Capture the cell that displays the provided text and extract its [x, y] central coordinate. 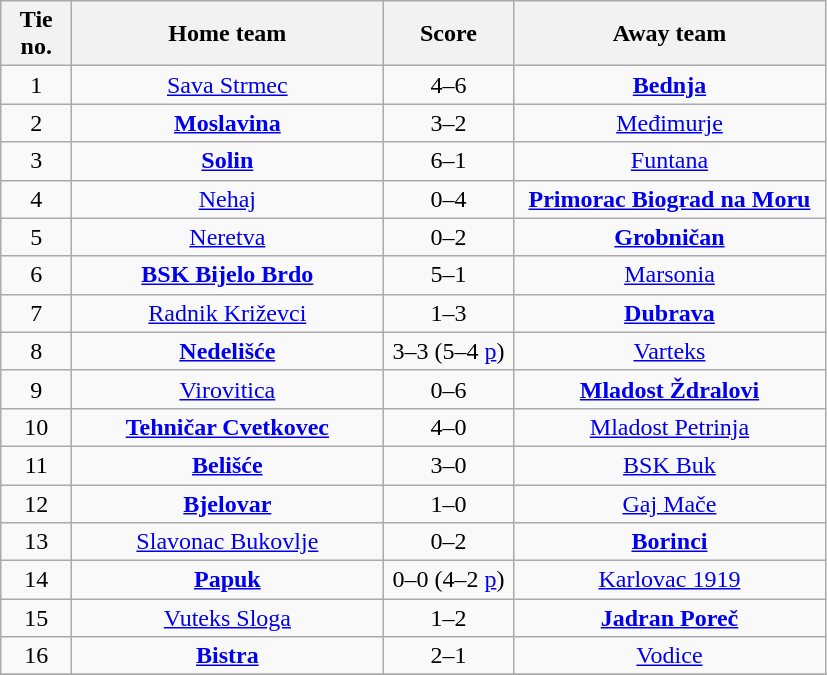
Jadran Poreč [670, 618]
4 [36, 199]
Borinci [670, 542]
3–0 [448, 465]
1–2 [448, 618]
8 [36, 351]
BSK Bijelo Brdo [228, 275]
Primorac Biograd na Moru [670, 199]
1–0 [448, 503]
3–2 [448, 123]
Virovitica [228, 389]
Home team [228, 34]
15 [36, 618]
0–0 (4–2 p) [448, 580]
Bjelovar [228, 503]
3–3 (5–4 p) [448, 351]
14 [36, 580]
Mladost Petrinja [670, 427]
Tehničar Cvetkovec [228, 427]
5–1 [448, 275]
4–6 [448, 85]
Score [448, 34]
Varteks [670, 351]
Belišće [228, 465]
Sava Strmec [228, 85]
0–6 [448, 389]
Vodice [670, 656]
Bistra [228, 656]
0–4 [448, 199]
Bednja [670, 85]
13 [36, 542]
Away team [670, 34]
2–1 [448, 656]
Neretva [228, 237]
Međimurje [670, 123]
Funtana [670, 161]
1–3 [448, 313]
Moslavina [228, 123]
BSK Buk [670, 465]
1 [36, 85]
6–1 [448, 161]
Dubrava [670, 313]
Tie no. [36, 34]
7 [36, 313]
Marsonia [670, 275]
4–0 [448, 427]
Slavonac Bukovlje [228, 542]
Mladost Ždralovi [670, 389]
Karlovac 1919 [670, 580]
3 [36, 161]
Vuteks Sloga [228, 618]
Papuk [228, 580]
Solin [228, 161]
9 [36, 389]
Grobničan [670, 237]
Gaj Mače [670, 503]
11 [36, 465]
5 [36, 237]
10 [36, 427]
Nedelišće [228, 351]
Radnik Križevci [228, 313]
2 [36, 123]
16 [36, 656]
6 [36, 275]
12 [36, 503]
Nehaj [228, 199]
